Find where the given text appears and provide that cell's center as [X, Y] coordinate. 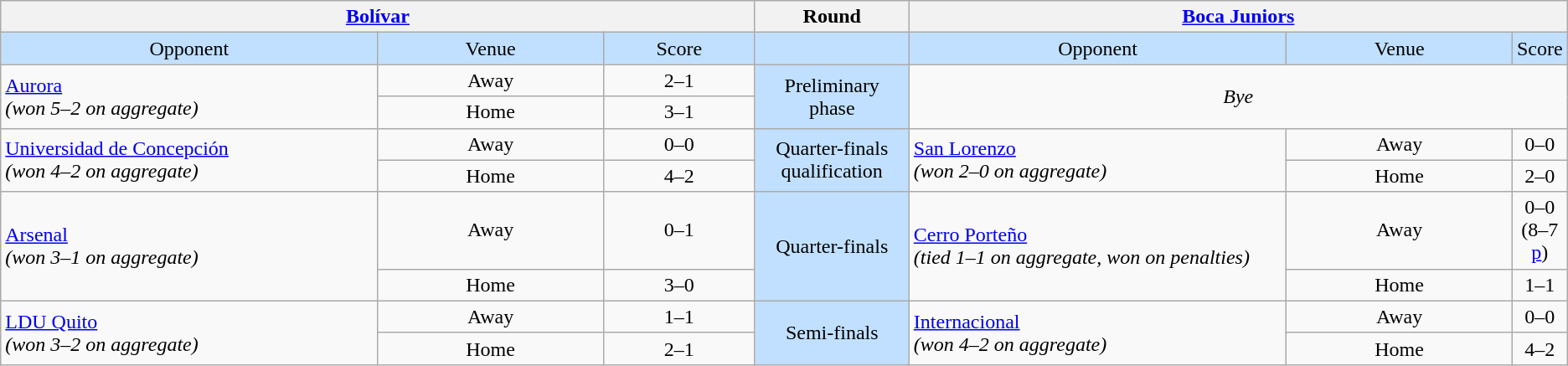
Quarter-finals qualification [832, 160]
Arsenal(won 3–1 on aggregate) [189, 246]
3–0 [678, 285]
Preliminary phase [832, 96]
0–1 [678, 230]
Internacional(won 4–2 on aggregate) [1097, 332]
Round [832, 17]
Boca Juniors [1238, 17]
Semi-finals [832, 332]
Bolívar [378, 17]
Universidad de Concepción(won 4–2 on aggregate) [189, 160]
3–1 [678, 112]
Bye [1238, 96]
Aurora(won 5–2 on aggregate) [189, 96]
San Lorenzo(won 2–0 on aggregate) [1097, 160]
0–0 (8–7 p) [1540, 230]
Cerro Porteño(tied 1–1 on aggregate, won on penalties) [1097, 246]
Quarter-finals [832, 246]
LDU Quito(won 3–2 on aggregate) [189, 332]
2–0 [1540, 176]
